Scan for the cell matching the given text and deliver its [X, Y] coordinate at center. 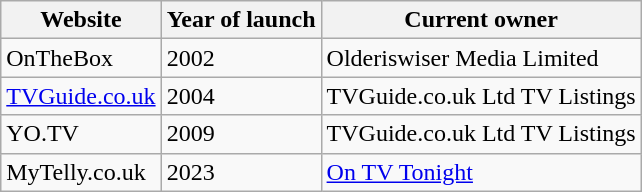
2009 [241, 134]
Website [81, 20]
On TV Tonight [481, 172]
OnTheBox [81, 58]
Olderiswiser Media Limited [481, 58]
2002 [241, 58]
MyTelly.co.uk [81, 172]
2004 [241, 96]
YO.TV [81, 134]
Year of launch [241, 20]
2023 [241, 172]
TVGuide.co.uk [81, 96]
Current owner [481, 20]
